Pinpoint the cell where the given text exists, returning its [X, Y] midpoint coordinate. 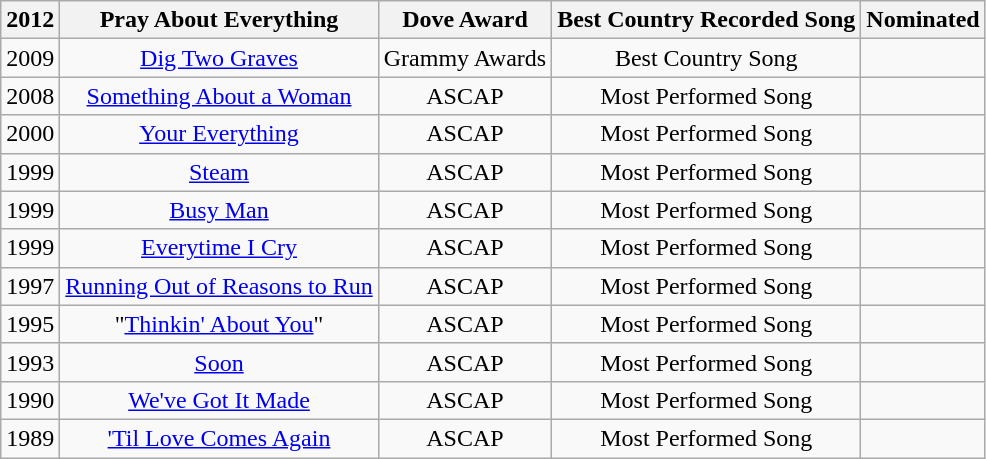
Your Everything [219, 134]
2008 [30, 96]
Best Country Recorded Song [706, 20]
Best Country Song [706, 58]
Nominated [923, 20]
1993 [30, 362]
Pray About Everything [219, 20]
Everytime I Cry [219, 248]
2009 [30, 58]
Soon [219, 362]
2012 [30, 20]
Steam [219, 172]
Grammy Awards [465, 58]
Dig Two Graves [219, 58]
1989 [30, 438]
We've Got It Made [219, 400]
2000 [30, 134]
"Thinkin' About You" [219, 324]
1995 [30, 324]
Dove Award [465, 20]
'Til Love Comes Again [219, 438]
Busy Man [219, 210]
Something About a Woman [219, 96]
Running Out of Reasons to Run [219, 286]
1997 [30, 286]
1990 [30, 400]
